Provide the (x, y) coordinate of the cell's center where the given text is located.  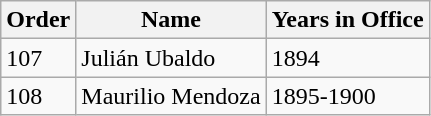
Order (38, 20)
1895-1900 (348, 96)
108 (38, 96)
107 (38, 58)
Years in Office (348, 20)
Name (171, 20)
Julián Ubaldo (171, 58)
1894 (348, 58)
Maurilio Mendoza (171, 96)
